Locate the cell with the specified text and output its (X, Y) center coordinate. 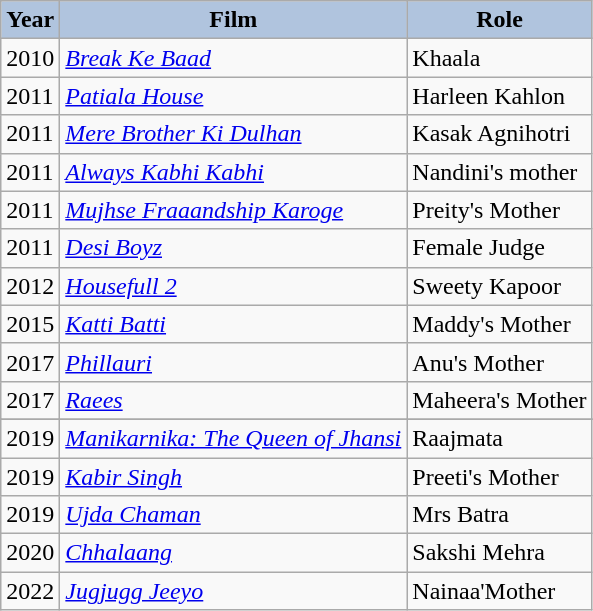
Sweety Kapoor (500, 286)
Raajmata (500, 438)
Manikarnika: The Queen of Jhansi (234, 438)
Break Ke Baad (234, 58)
Desi Boyz (234, 248)
Role (500, 20)
Khaala (500, 58)
Film (234, 20)
Ujda Chaman (234, 515)
Housefull 2 (234, 286)
Katti Batti (234, 324)
Sakshi Mehra (500, 553)
Preeti's Mother (500, 477)
Nandini's mother (500, 172)
2010 (30, 58)
Maheera's Mother (500, 400)
Mrs Batra (500, 515)
Year (30, 20)
2022 (30, 591)
Mere Brother Ki Dulhan (234, 134)
Mujhse Fraaandship Karoge (234, 210)
Nainaa'Mother (500, 591)
Preity's Mother (500, 210)
2015 (30, 324)
Raees (234, 400)
Harleen Kahlon (500, 96)
Maddy's Mother (500, 324)
Jugjugg Jeeyo (234, 591)
2012 (30, 286)
Kasak Agnihotri (500, 134)
Chhalaang (234, 553)
Female Judge (500, 248)
Anu's Mother (500, 362)
Patiala House (234, 96)
Always Kabhi Kabhi (234, 172)
Kabir Singh (234, 477)
Phillauri (234, 362)
2020 (30, 553)
